From the cell containing the given text, extract its center point as [X, Y] coordinate. 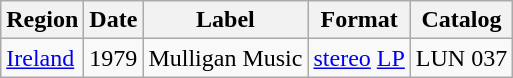
Mulligan Music [226, 58]
Format [359, 20]
Region [42, 20]
Label [226, 20]
1979 [114, 58]
Date [114, 20]
Ireland [42, 58]
stereo LP [359, 58]
LUN 037 [461, 58]
Catalog [461, 20]
